Determine the (X, Y) coordinate at the center of the cell enclosing the given text.  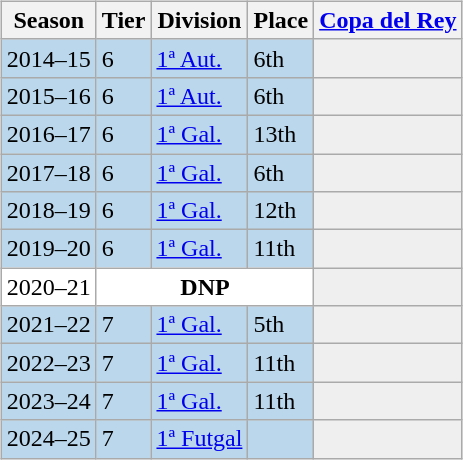
Season (48, 20)
2022–23 (48, 363)
12th (281, 211)
2021–22 (48, 325)
2023–24 (48, 401)
Copa del Rey (388, 20)
2019–20 (48, 249)
2014–15 (48, 58)
Division (200, 20)
2015–16 (48, 96)
DNP (204, 287)
Place (281, 20)
2018–19 (48, 211)
2016–17 (48, 134)
13th (281, 134)
Tier (124, 20)
2017–18 (48, 173)
2020–21 (48, 287)
2024–25 (48, 439)
1ª Futgal (200, 439)
5th (281, 325)
